Return (x, y) of the center of cell containing provided text 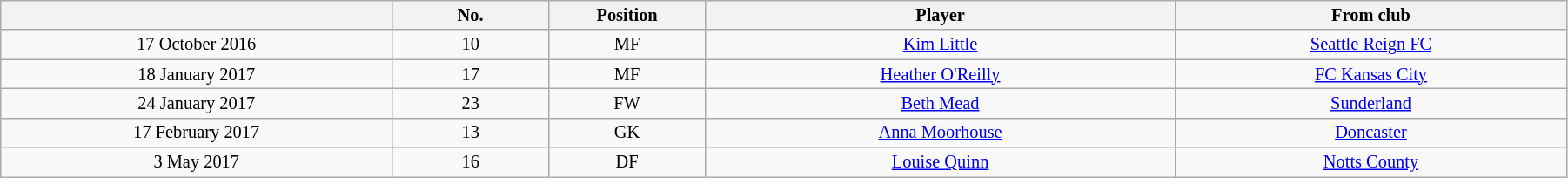
Anna Moorhouse (941, 133)
13 (471, 133)
24 January 2017 (197, 103)
Louise Quinn (941, 162)
10 (471, 44)
Notts County (1371, 162)
17 February 2017 (197, 133)
Player (941, 15)
Position (627, 15)
No. (471, 15)
Seattle Reign FC (1371, 44)
Kim Little (941, 44)
Sunderland (1371, 103)
17 October 2016 (197, 44)
3 May 2017 (197, 162)
Doncaster (1371, 133)
17 (471, 74)
23 (471, 103)
Beth Mead (941, 103)
DF (627, 162)
GK (627, 133)
From club (1371, 15)
16 (471, 162)
Heather O'Reilly (941, 74)
18 January 2017 (197, 74)
FW (627, 103)
FC Kansas City (1371, 74)
